From the cell containing the given text, extract its center point as (X, Y) coordinate. 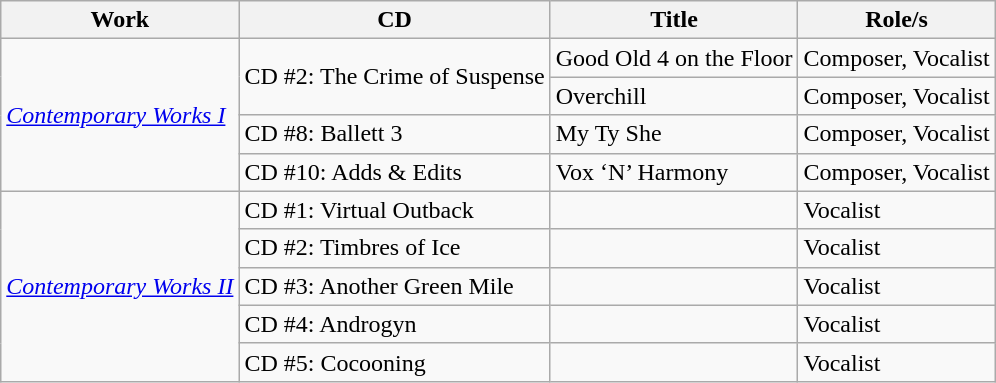
CD #8: Ballett 3 (394, 134)
Overchill (674, 96)
Contemporary Works II (120, 286)
CD #2: The Crime of Suspense (394, 77)
CD (394, 20)
Good Old 4 on the Floor (674, 58)
CD #2: Timbres of Ice (394, 248)
CD #4: Androgyn (394, 324)
CD #5: Cocooning (394, 362)
CD #1: Virtual Outback (394, 210)
CD #10: Adds & Edits (394, 172)
Role/s (896, 20)
Work (120, 20)
CD #3: Another Green Mile (394, 286)
Vox ‘N’ Harmony (674, 172)
My Ty She (674, 134)
Title (674, 20)
Contemporary Works I (120, 115)
